Extract the (X, Y) coordinate from the center of the cell holding the provided text.  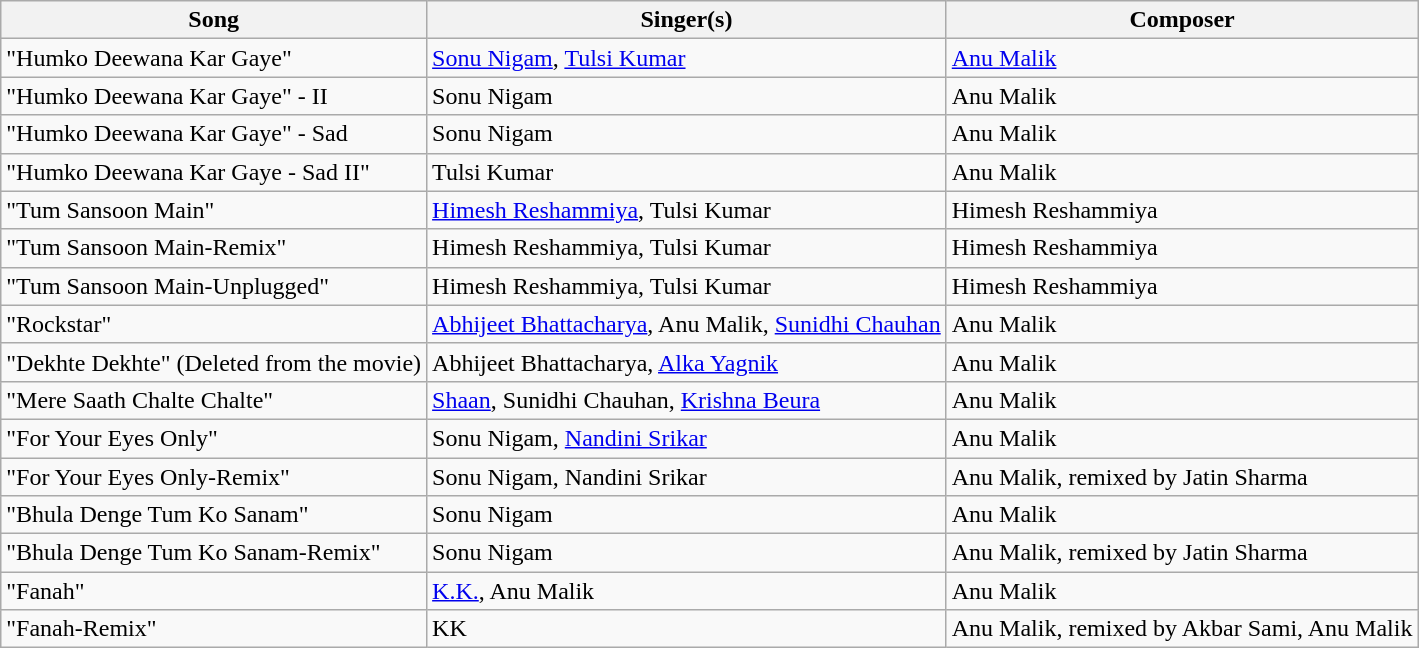
Tulsi Kumar (687, 172)
"Tum Sansoon Main-Remix" (214, 248)
"Dekhte Dekhte" (Deleted from the movie) (214, 362)
Abhijeet Bhattacharya, Anu Malik, Sunidhi Chauhan (687, 324)
Anu Malik, remixed by Akbar Sami, Anu Malik (1182, 629)
"Humko Deewana Kar Gaye" - II (214, 96)
"Humko Deewana Kar Gaye - Sad II" (214, 172)
"Bhula Denge Tum Ko Sanam" (214, 515)
"Tum Sansoon Main" (214, 210)
"For Your Eyes Only-Remix" (214, 477)
Singer(s) (687, 20)
K.K., Anu Malik (687, 591)
Song (214, 20)
"Mere Saath Chalte Chalte" (214, 400)
"For Your Eyes Only" (214, 438)
"Humko Deewana Kar Gaye" (214, 58)
Shaan, Sunidhi Chauhan, Krishna Beura (687, 400)
"Fanah" (214, 591)
Composer (1182, 20)
"Rockstar" (214, 324)
Abhijeet Bhattacharya, Alka Yagnik (687, 362)
Sonu Nigam, Tulsi Kumar (687, 58)
"Tum Sansoon Main-Unplugged" (214, 286)
KK (687, 629)
"Fanah-Remix" (214, 629)
"Humko Deewana Kar Gaye" - Sad (214, 134)
"Bhula Denge Tum Ko Sanam-Remix" (214, 553)
